Pinpoint the cell where the given text exists, returning its [x, y] midpoint coordinate. 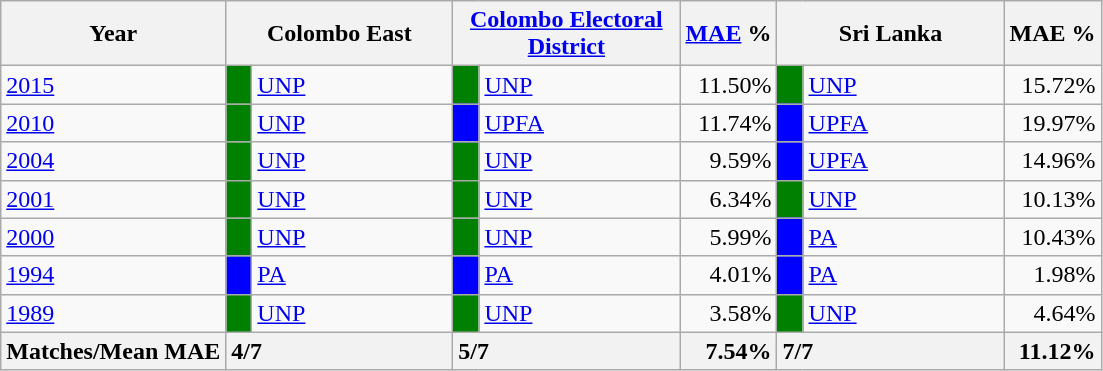
11.12% [1052, 351]
5/7 [566, 351]
4.01% [728, 275]
2010 [114, 123]
1.98% [1052, 275]
Colombo East [340, 34]
1994 [114, 275]
9.59% [728, 161]
7.54% [728, 351]
Sri Lanka [890, 34]
2001 [114, 199]
11.50% [728, 85]
5.99% [728, 237]
7/7 [890, 351]
Matches/Mean MAE [114, 351]
4.64% [1052, 313]
14.96% [1052, 161]
2015 [114, 85]
4/7 [340, 351]
3.58% [728, 313]
Year [114, 34]
10.13% [1052, 199]
2004 [114, 161]
10.43% [1052, 237]
Colombo Electoral District [566, 34]
1989 [114, 313]
11.74% [728, 123]
6.34% [728, 199]
2000 [114, 237]
19.97% [1052, 123]
15.72% [1052, 85]
